Pinpoint the cell where the given text exists, returning its [X, Y] midpoint coordinate. 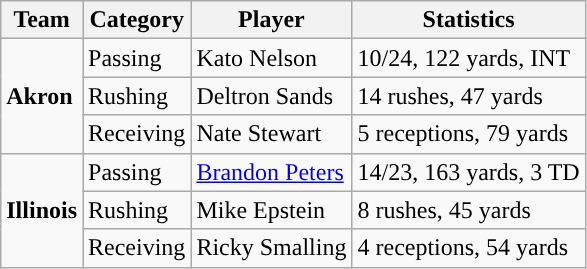
Team [42, 20]
Nate Stewart [272, 134]
Player [272, 20]
8 rushes, 45 yards [468, 210]
Akron [42, 96]
5 receptions, 79 yards [468, 134]
Ricky Smalling [272, 248]
4 receptions, 54 yards [468, 248]
Kato Nelson [272, 58]
Illinois [42, 210]
Statistics [468, 20]
14/23, 163 yards, 3 TD [468, 172]
Deltron Sands [272, 96]
10/24, 122 yards, INT [468, 58]
Mike Epstein [272, 210]
14 rushes, 47 yards [468, 96]
Brandon Peters [272, 172]
Category [137, 20]
